Detect which cell encompasses the target text, then output its [x, y] center coordinate. 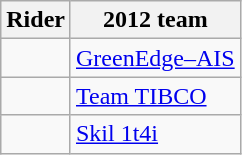
GreenEdge–AIS [155, 58]
2012 team [155, 20]
Rider [36, 20]
Skil 1t4i [155, 134]
Team TIBCO [155, 96]
